Pinpoint the cell where the given text exists, returning its (X, Y) midpoint coordinate. 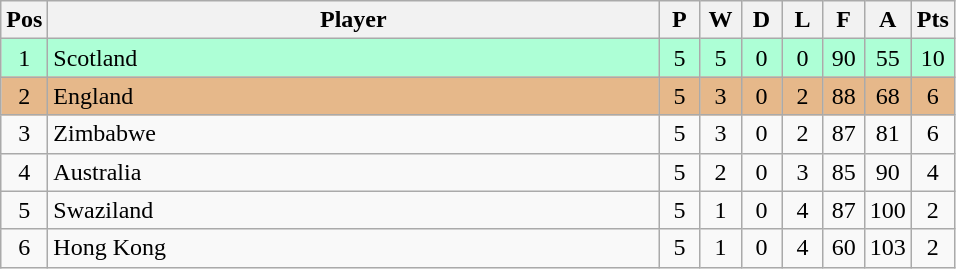
100 (888, 210)
P (680, 20)
F (844, 20)
68 (888, 96)
Hong Kong (354, 248)
Player (354, 20)
55 (888, 58)
Pts (932, 20)
Zimbabwe (354, 134)
Pos (24, 20)
81 (888, 134)
L (802, 20)
W (720, 20)
Swaziland (354, 210)
Australia (354, 172)
England (354, 96)
10 (932, 58)
85 (844, 172)
Scotland (354, 58)
88 (844, 96)
D (762, 20)
103 (888, 248)
A (888, 20)
60 (844, 248)
